Return [x, y] of the center of cell containing provided text 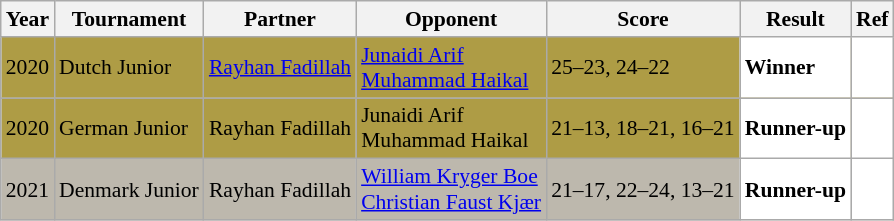
25–23, 24–22 [643, 68]
Denmark Junior [129, 190]
Score [643, 19]
Winner [796, 68]
21–17, 22–24, 13–21 [643, 190]
Partner [280, 19]
Dutch Junior [129, 68]
Ref [872, 19]
William Kryger Boe Christian Faust Kjær [451, 190]
21–13, 18–21, 16–21 [643, 128]
2021 [28, 190]
Opponent [451, 19]
Tournament [129, 19]
German Junior [129, 128]
Result [796, 19]
Year [28, 19]
